Provide the [x, y] coordinate of the cell's center where the given text is located.  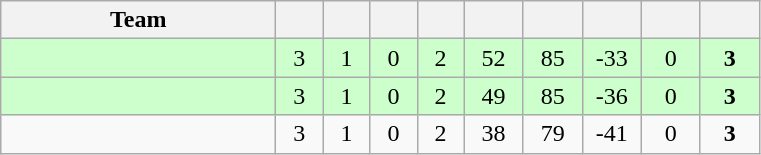
-41 [612, 134]
Team [138, 20]
38 [494, 134]
52 [494, 58]
79 [552, 134]
-36 [612, 96]
-33 [612, 58]
49 [494, 96]
